Determine the (X, Y) coordinate at the center of the cell enclosing the given text.  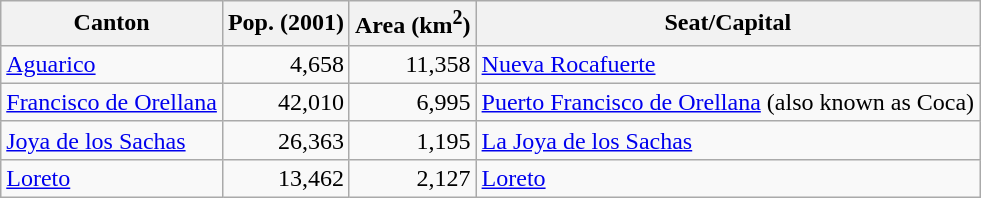
Seat/Capital (728, 24)
Pop. (2001) (286, 24)
6,995 (412, 102)
Puerto Francisco de Orellana (also known as Coca) (728, 102)
Joya de los Sachas (112, 140)
La Joya de los Sachas (728, 140)
1,195 (412, 140)
13,462 (286, 178)
Canton (112, 24)
Francisco de Orellana (112, 102)
Aguarico (112, 64)
4,658 (286, 64)
42,010 (286, 102)
2,127 (412, 178)
Area (km2) (412, 24)
11,358 (412, 64)
26,363 (286, 140)
Nueva Rocafuerte (728, 64)
